Pinpoint the cell where the given text exists, returning its [X, Y] midpoint coordinate. 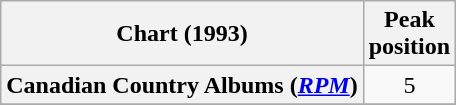
5 [409, 85]
Chart (1993) [182, 34]
Canadian Country Albums (RPM) [182, 85]
Peak position [409, 34]
